Return (x, y) of the center of cell containing provided text 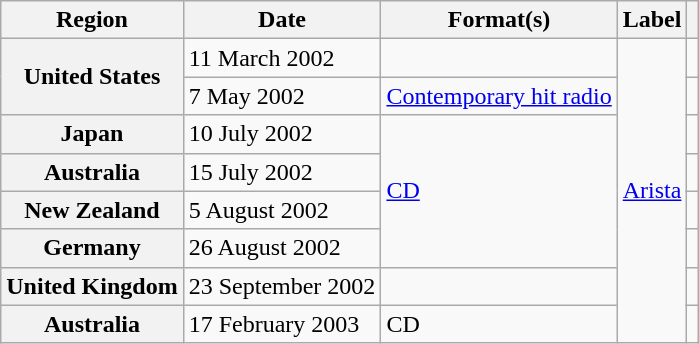
Date (282, 20)
Region (92, 20)
23 September 2002 (282, 286)
15 July 2002 (282, 172)
Label (652, 20)
Format(s) (499, 20)
17 February 2003 (282, 324)
Germany (92, 248)
Japan (92, 134)
Arista (652, 191)
5 August 2002 (282, 210)
New Zealand (92, 210)
United Kingdom (92, 286)
10 July 2002 (282, 134)
11 March 2002 (282, 58)
26 August 2002 (282, 248)
Contemporary hit radio (499, 96)
7 May 2002 (282, 96)
United States (92, 77)
